Determine the [X, Y] coordinate at the center of the cell enclosing the given text.  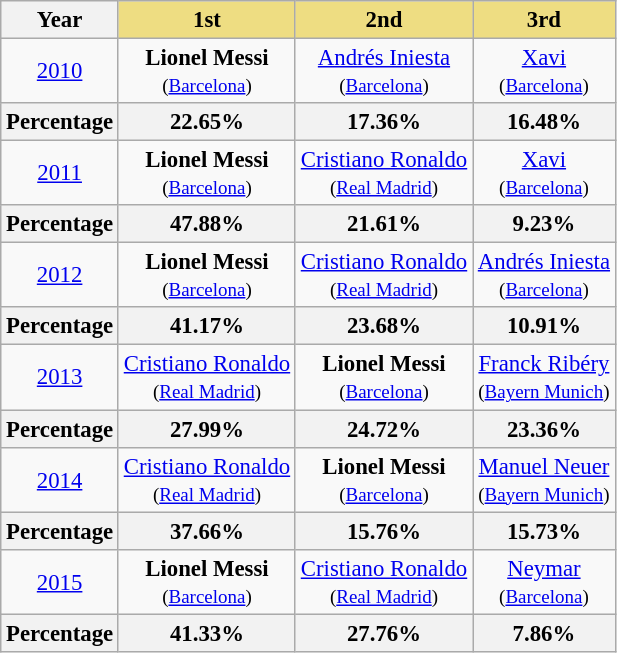
22.65% [206, 122]
24.72% [384, 429]
3rd [544, 20]
Franck Ribéry (Bayern Munich) [544, 378]
Manuel Neuer (Bayern Munich) [544, 480]
23.68% [384, 327]
37.66% [206, 531]
2013 [60, 378]
23.36% [544, 429]
9.23% [544, 224]
1st [206, 20]
16.48% [544, 122]
10.91% [544, 327]
2011 [60, 174]
27.76% [384, 633]
2012 [60, 276]
27.99% [206, 429]
41.33% [206, 633]
2010 [60, 72]
Year [60, 20]
2014 [60, 480]
Neymar (Barcelona) [544, 582]
15.73% [544, 531]
47.88% [206, 224]
2nd [384, 20]
17.36% [384, 122]
2015 [60, 582]
15.76% [384, 531]
7.86% [544, 633]
21.61% [384, 224]
41.17% [206, 327]
